Identify which cell holds the provided text, then report its [X, Y] central coordinate. 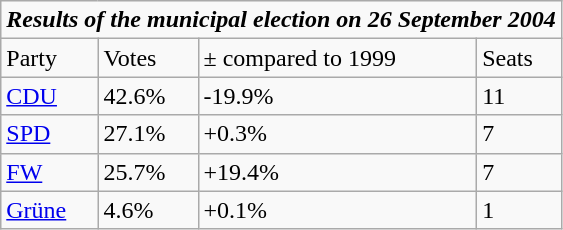
1 [520, 210]
+19.4% [338, 172]
27.1% [148, 134]
-19.9% [338, 96]
11 [520, 96]
+0.1% [338, 210]
25.7% [148, 172]
± compared to 1999 [338, 58]
42.6% [148, 96]
4.6% [148, 210]
SPD [50, 134]
FW [50, 172]
Party [50, 58]
Grüne [50, 210]
+0.3% [338, 134]
Votes [148, 58]
Seats [520, 58]
Results of the municipal election on 26 September 2004 [281, 20]
CDU [50, 96]
